Capture the cell that displays the provided text and extract its [X, Y] central coordinate. 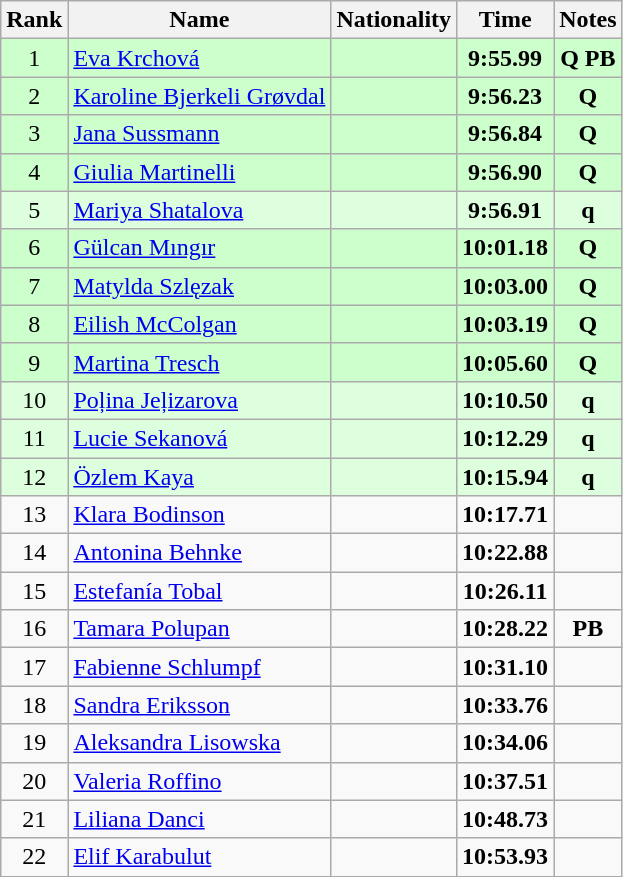
10:10.50 [506, 400]
9:56.90 [506, 172]
7 [34, 286]
Elif Karabulut [200, 857]
Estefanía Tobal [200, 591]
15 [34, 591]
10:17.71 [506, 515]
2 [34, 96]
Eva Krchová [200, 58]
10:15.94 [506, 477]
Poļina Jeļizarova [200, 400]
22 [34, 857]
9:56.23 [506, 96]
Aleksandra Lisowska [200, 743]
16 [34, 629]
Sandra Eriksson [200, 705]
10:53.93 [506, 857]
10:12.29 [506, 438]
Liliana Danci [200, 819]
10:37.51 [506, 781]
10:01.18 [506, 248]
Jana Sussmann [200, 134]
Matylda Szlęzak [200, 286]
Nationality [394, 20]
Time [506, 20]
10:31.10 [506, 667]
6 [34, 248]
5 [34, 210]
10 [34, 400]
10:22.88 [506, 553]
18 [34, 705]
10:48.73 [506, 819]
Name [200, 20]
4 [34, 172]
Eilish McColgan [200, 324]
10:03.19 [506, 324]
Fabienne Schlumpf [200, 667]
10:03.00 [506, 286]
10:28.22 [506, 629]
PB [588, 629]
8 [34, 324]
Klara Bodinson [200, 515]
Notes [588, 20]
20 [34, 781]
21 [34, 819]
11 [34, 438]
9:55.99 [506, 58]
Q PB [588, 58]
10:33.76 [506, 705]
Martina Tresch [200, 362]
Antonina Behnke [200, 553]
Karoline Bjerkeli Grøvdal [200, 96]
Giulia Martinelli [200, 172]
Rank [34, 20]
17 [34, 667]
Özlem Kaya [200, 477]
Mariya Shatalova [200, 210]
9:56.84 [506, 134]
Valeria Roffino [200, 781]
14 [34, 553]
9:56.91 [506, 210]
9 [34, 362]
10:26.11 [506, 591]
13 [34, 515]
10:05.60 [506, 362]
Gülcan Mıngır [200, 248]
1 [34, 58]
3 [34, 134]
Tamara Polupan [200, 629]
10:34.06 [506, 743]
Lucie Sekanová [200, 438]
19 [34, 743]
12 [34, 477]
